Detect which cell encompasses the target text, then output its [X, Y] center coordinate. 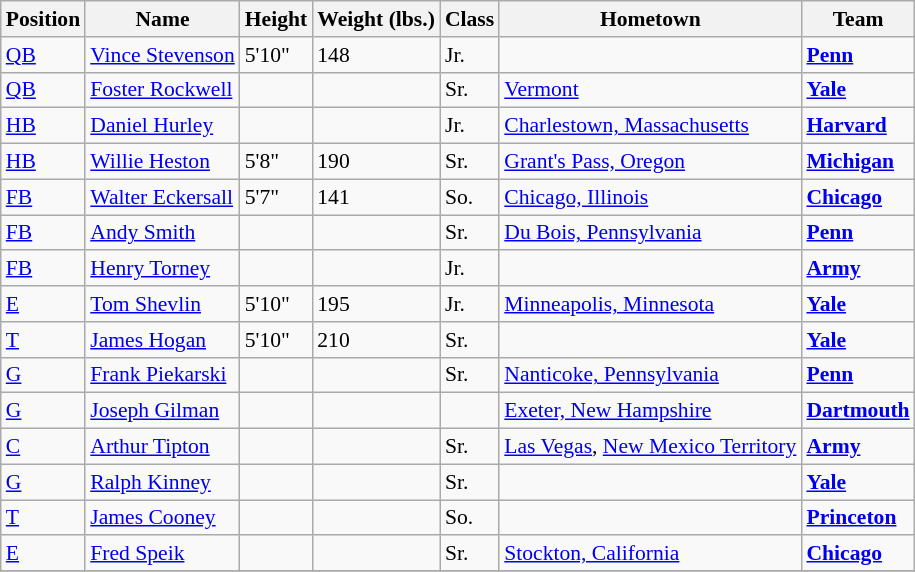
Stockton, California [650, 554]
Chicago, Illinois [650, 197]
5'7" [276, 197]
Foster Rockwell [162, 90]
Joseph Gilman [162, 411]
Princeton [858, 518]
195 [376, 304]
5'8" [276, 162]
Minneapolis, Minnesota [650, 304]
Michigan [858, 162]
Weight (lbs.) [376, 19]
C [43, 447]
Daniel Hurley [162, 126]
Ralph Kinney [162, 482]
Harvard [858, 126]
James Hogan [162, 340]
Du Bois, Pennsylvania [650, 233]
Henry Torney [162, 269]
Dartmouth [858, 411]
Name [162, 19]
148 [376, 55]
Height [276, 19]
James Cooney [162, 518]
141 [376, 197]
Hometown [650, 19]
Arthur Tipton [162, 447]
Exeter, New Hampshire [650, 411]
Frank Piekarski [162, 375]
Walter Eckersall [162, 197]
Charlestown, Massachusetts [650, 126]
Position [43, 19]
Team [858, 19]
Vince Stevenson [162, 55]
Fred Speik [162, 554]
Andy Smith [162, 233]
Class [470, 19]
210 [376, 340]
Grant's Pass, Oregon [650, 162]
190 [376, 162]
Las Vegas, New Mexico Territory [650, 447]
Vermont [650, 90]
Nanticoke, Pennsylvania [650, 375]
Tom Shevlin [162, 304]
Willie Heston [162, 162]
